From the cell containing the given text, extract its center point as [x, y] coordinate. 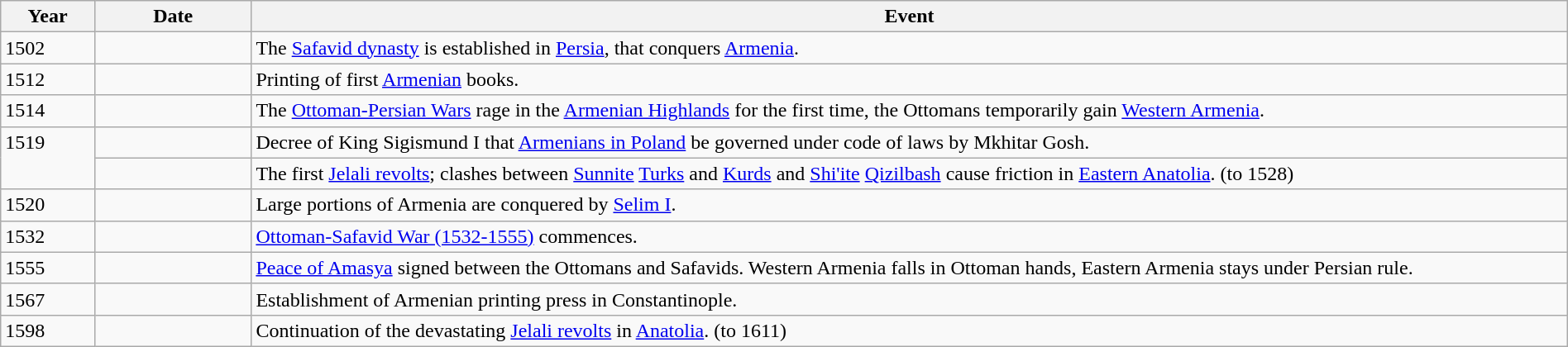
1567 [48, 299]
1519 [48, 158]
Date [172, 17]
The Ottoman-Persian Wars rage in the Armenian Highlands for the first time, the Ottomans temporarily gain Western Armenia. [910, 111]
Continuation of the devastating Jelali revolts in Anatolia. (to 1611) [910, 330]
The Safavid dynasty is established in Persia, that conquers Armenia. [910, 48]
Peace of Amasya signed between the Ottomans and Safavids. Western Armenia falls in Ottoman hands, Eastern Armenia stays under Persian rule. [910, 268]
Printing of first Armenian books. [910, 79]
Large portions of Armenia are conquered by Selim I. [910, 205]
Establishment of Armenian printing press in Constantinople. [910, 299]
Decree of King Sigismund I that Armenians in Poland be governed under code of laws by Mkhitar Gosh. [910, 142]
1598 [48, 330]
1502 [48, 48]
1512 [48, 79]
1520 [48, 205]
Event [910, 17]
Ottoman-Safavid War (1532-1555) commences. [910, 236]
Year [48, 17]
1514 [48, 111]
The first Jelali revolts; clashes between Sunnite Turks and Kurds and Shi'ite Qizilbash cause friction in Eastern Anatolia. (to 1528) [910, 173]
1555 [48, 268]
1532 [48, 236]
